Search for the cell housing the specified text and yield its (X, Y) center coordinate. 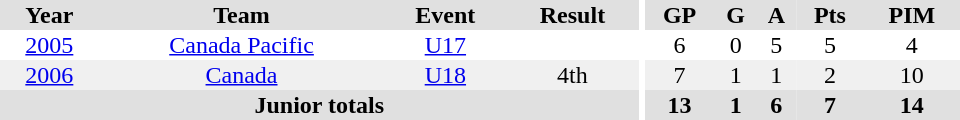
Result (572, 15)
PIM (912, 15)
Pts (830, 15)
4 (912, 45)
14 (912, 105)
Junior totals (320, 105)
10 (912, 75)
GP (679, 15)
A (776, 15)
Canada Pacific (242, 45)
Event (445, 15)
13 (679, 105)
0 (736, 45)
U18 (445, 75)
Team (242, 15)
Year (50, 15)
2005 (50, 45)
U17 (445, 45)
2 (830, 75)
Canada (242, 75)
G (736, 15)
2006 (50, 75)
4th (572, 75)
